Extract the [X, Y] coordinate from the center of the cell holding the provided text.  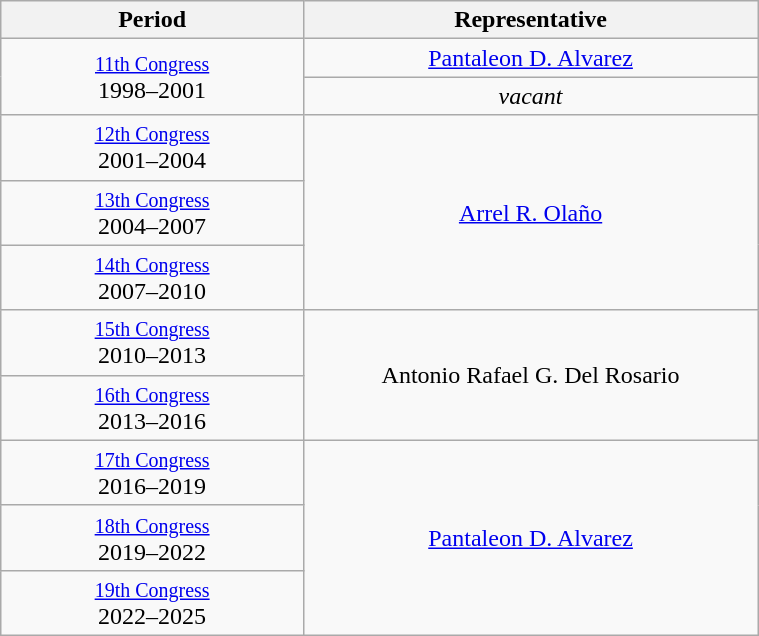
19th Congress2022–2025 [152, 602]
16th Congress2013–2016 [152, 408]
15th Congress2010–2013 [152, 342]
12th Congress2001–2004 [152, 148]
Period [152, 20]
17th Congress2016–2019 [152, 472]
13th Congress2004–2007 [152, 212]
14th Congress2007–2010 [152, 278]
11th Congress1998–2001 [152, 77]
Antonio Rafael G. Del Rosario [530, 375]
Arrel R. Olaño [530, 212]
18th Congress2019–2022 [152, 538]
Representative [530, 20]
vacant [530, 96]
